Return (X, Y) of the center of cell containing provided text 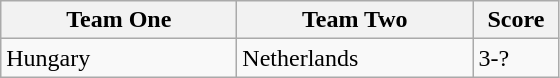
3-? (516, 58)
Team One (119, 20)
Hungary (119, 58)
Netherlands (355, 58)
Score (516, 20)
Team Two (355, 20)
